Determine the (X, Y) coordinate at the center of the cell enclosing the given text.  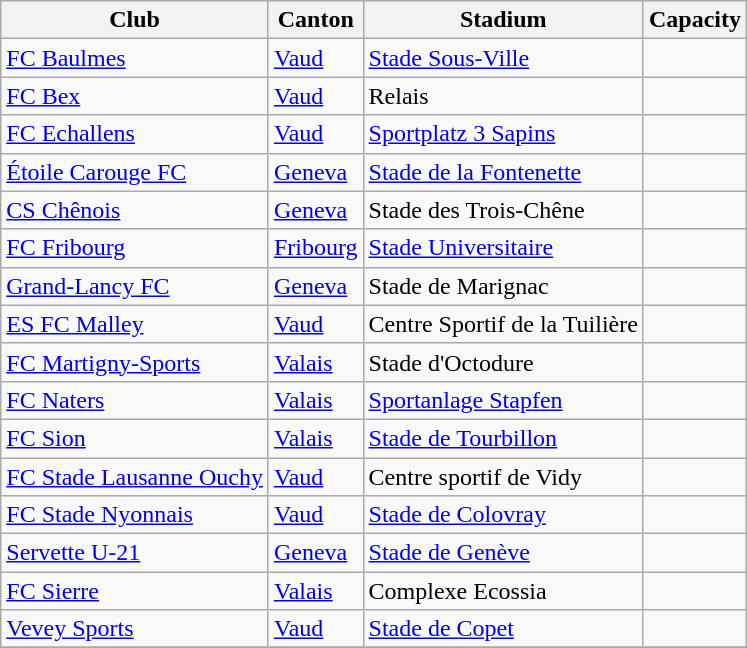
Sportplatz 3 Sapins (503, 134)
Club (135, 20)
Canton (316, 20)
FC Bex (135, 96)
Sportanlage Stapfen (503, 400)
FC Sion (135, 438)
Stade de Copet (503, 629)
Grand-Lancy FC (135, 286)
Stade de Genève (503, 553)
Servette U-21 (135, 553)
Stade Sous-Ville (503, 58)
FC Naters (135, 400)
Stadium (503, 20)
FC Stade Lausanne Ouchy (135, 477)
FC Echallens (135, 134)
Stade de la Fontenette (503, 172)
FC Sierre (135, 591)
Stade des Trois-Chêne (503, 210)
FC Stade Nyonnais (135, 515)
FC Fribourg (135, 248)
Étoile Carouge FC (135, 172)
Fribourg (316, 248)
ES FC Malley (135, 324)
Stade de Colovray (503, 515)
Stade d'Octodure (503, 362)
FC Martigny-Sports (135, 362)
Centre Sportif de la Tuilière (503, 324)
Stade de Marignac (503, 286)
FC Baulmes (135, 58)
Vevey Sports (135, 629)
Stade Universitaire (503, 248)
Stade de Tourbillon (503, 438)
CS Chênois (135, 210)
Capacity (694, 20)
Centre sportif de Vidy (503, 477)
Complexe Ecossia (503, 591)
Relais (503, 96)
